Return the [x, y] coordinate for the center point of the cell that contains the specified text.  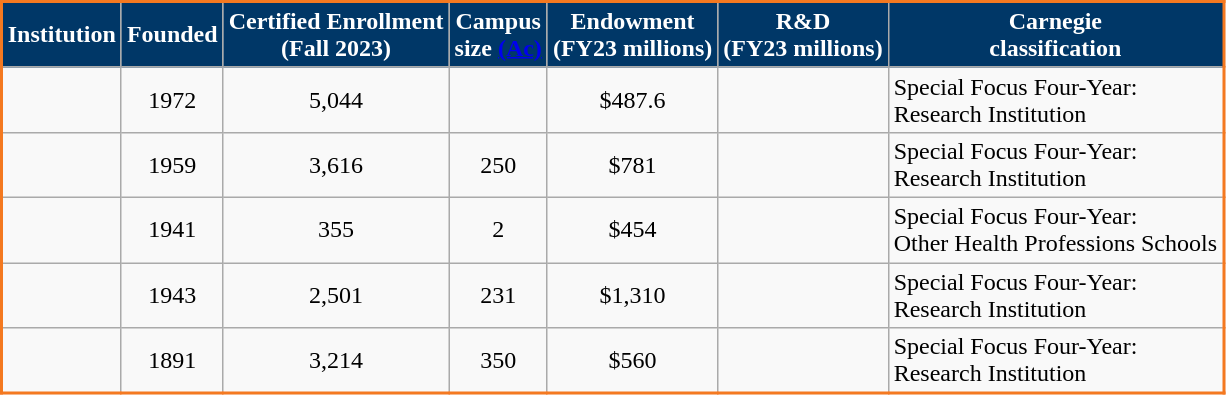
3,214 [336, 361]
355 [336, 230]
Founded [172, 35]
Carnegieclassification [1056, 35]
1941 [172, 230]
Campussize (Ac) [498, 35]
231 [498, 294]
Certified Enrollment(Fall 2023) [336, 35]
250 [498, 164]
$454 [632, 230]
1891 [172, 361]
5,044 [336, 100]
2 [498, 230]
1972 [172, 100]
2,501 [336, 294]
Special Focus Four-Year:Other Health Professions Schools [1056, 230]
1943 [172, 294]
3,616 [336, 164]
$781 [632, 164]
$487.6 [632, 100]
Endowment (FY23 millions) [632, 35]
R&D(FY23 millions) [803, 35]
Institution [62, 35]
$1,310 [632, 294]
350 [498, 361]
$560 [632, 361]
1959 [172, 164]
